Provide the [x, y] coordinate of the cell's center where the given text is located.  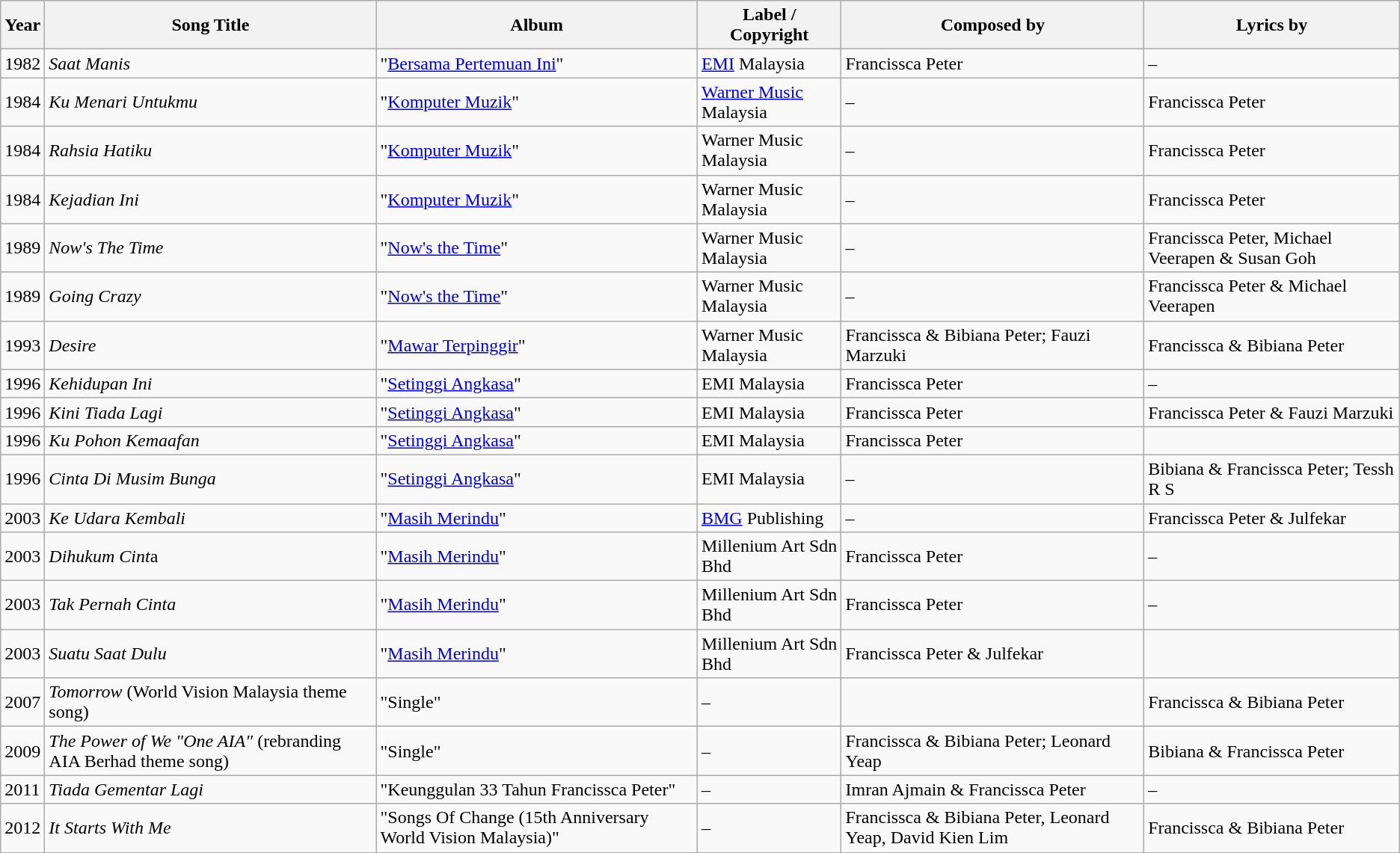
1993 [22, 345]
Kini Tiada Lagi [211, 412]
"Bersama Pertemuan Ini" [537, 64]
Ku Pohon Kemaafan [211, 440]
1982 [22, 64]
Label / Copyright [769, 25]
Cinta Di Musim Bunga [211, 478]
BMG Publishing [769, 518]
Francissca Peter & Fauzi Marzuki [1272, 412]
Francissca Peter & Michael Veerapen [1272, 296]
2012 [22, 828]
Album [537, 25]
Dihukum Cinta [211, 556]
Kejadian Ini [211, 199]
Going Crazy [211, 296]
2009 [22, 751]
Ke Udara Kembali [211, 518]
Song Title [211, 25]
Imran Ajmain & Francissca Peter [993, 789]
Lyrics by [1272, 25]
Saat Manis [211, 64]
Year [22, 25]
"Keunggulan 33 Tahun Francissca Peter" [537, 789]
Desire [211, 345]
2007 [22, 703]
"Songs Of Change (15th Anniversary World Vision Malaysia)" [537, 828]
Tak Pernah Cinta [211, 606]
It Starts With Me [211, 828]
Suatu Saat Dulu [211, 653]
Kehidupan Ini [211, 384]
Now's The Time [211, 248]
Francissca & Bibiana Peter; Leonard Yeap [993, 751]
Composed by [993, 25]
Tiada Gementar Lagi [211, 789]
Rahsia Hatiku [211, 151]
Francissca & Bibiana Peter; Fauzi Marzuki [993, 345]
The Power of We "One AIA" (rebranding AIA Berhad theme song) [211, 751]
Ku Menari Untukmu [211, 102]
Tomorrow (World Vision Malaysia theme song) [211, 703]
2011 [22, 789]
Francissca Peter, Michael Veerapen & Susan Goh [1272, 248]
Francissca & Bibiana Peter, Leonard Yeap, David Kien Lim [993, 828]
"Mawar Terpinggir" [537, 345]
Bibiana & Francissca Peter [1272, 751]
Bibiana & Francissca Peter; Tessh R S [1272, 478]
